Return the [X, Y] coordinate for the center point of the cell that contains the specified text.  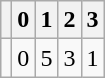
2 [70, 20]
5 [46, 58]
